Return the [X, Y] coordinate for the center point of the cell that contains the specified text.  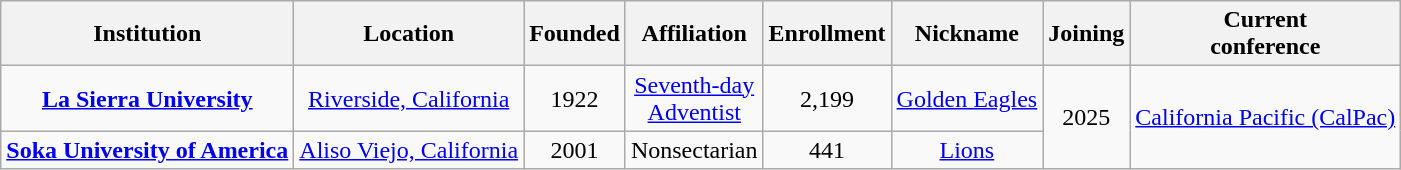
Aliso Viejo, California [409, 150]
Location [409, 34]
Nickname [967, 34]
Seventh-dayAdventist [694, 98]
Institution [148, 34]
Joining [1086, 34]
Riverside, California [409, 98]
Enrollment [827, 34]
California Pacific (CalPac) [1266, 118]
Affiliation [694, 34]
Golden Eagles [967, 98]
1922 [575, 98]
Currentconference [1266, 34]
2,199 [827, 98]
2001 [575, 150]
Founded [575, 34]
2025 [1086, 118]
Lions [967, 150]
441 [827, 150]
Soka University of America [148, 150]
Nonsectarian [694, 150]
La Sierra University [148, 98]
